Detect which cell encompasses the target text, then output its [X, Y] center coordinate. 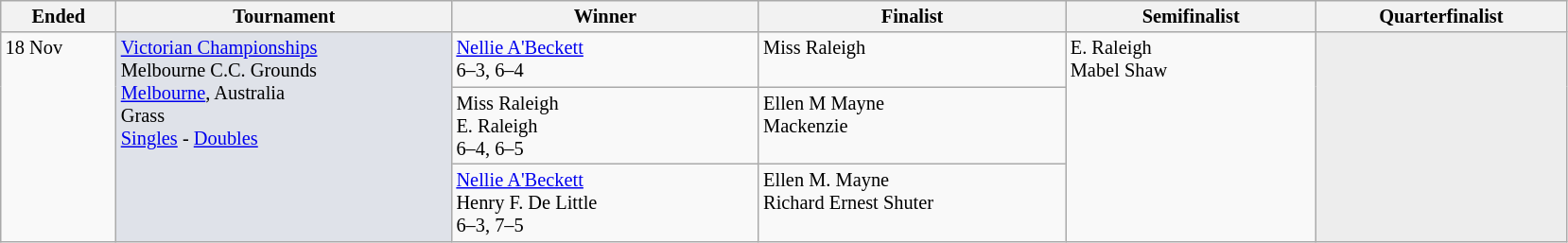
Tournament [284, 16]
Semifinalist [1192, 16]
Winner [605, 16]
Ended [59, 16]
E. Raleigh Mabel Shaw [1192, 136]
Miss Raleigh E. Raleigh6–4, 6–5 [605, 126]
Nellie A'Beckett Henry F. De Little6–3, 7–5 [605, 202]
Ellen M. Mayne Richard Ernest Shuter [912, 202]
Nellie A'Beckett6–3, 6–4 [605, 60]
Quarterfinalist [1441, 16]
Ellen M Mayne Mackenzie [912, 126]
Finalist [912, 16]
18 Nov [59, 136]
Victorian ChampionshipsMelbourne C.C. GroundsMelbourne, AustraliaGrassSingles - Doubles [284, 136]
Miss Raleigh [912, 60]
